Determine the (X, Y) coordinate at the center of the cell enclosing the given text.  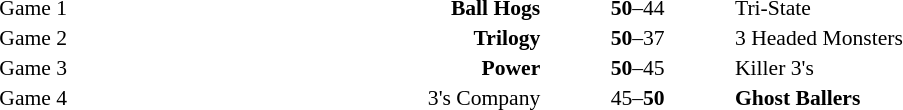
50–45 (638, 68)
50–37 (638, 38)
Trilogy (306, 38)
Power (306, 68)
